Capture the cell that displays the provided text and extract its (X, Y) central coordinate. 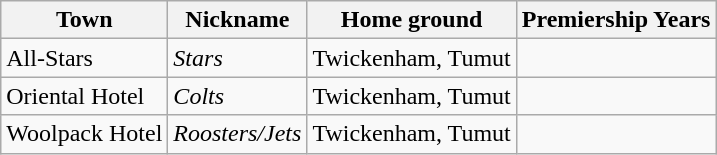
Oriental Hotel (84, 96)
Roosters/Jets (238, 134)
Stars (238, 58)
Premiership Years (616, 20)
All-Stars (84, 58)
Woolpack Hotel (84, 134)
Colts (238, 96)
Home ground (412, 20)
Town (84, 20)
Nickname (238, 20)
